Return [X, Y] of the center of cell containing provided text 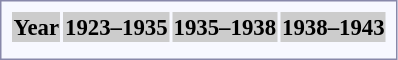
1935–1938 [225, 27]
1923–1935 [117, 27]
Year [36, 27]
1938–1943 [334, 27]
